Search for the cell housing the specified text and yield its [x, y] center coordinate. 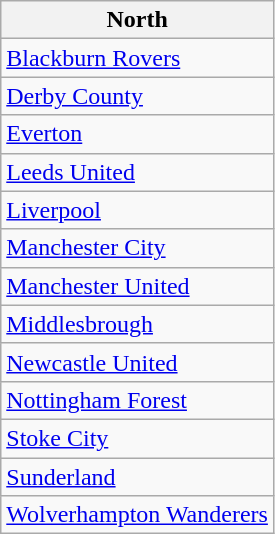
Everton [138, 134]
Stoke City [138, 438]
Wolverhampton Wanderers [138, 515]
Nottingham Forest [138, 400]
Blackburn Rovers [138, 58]
Manchester City [138, 248]
Sunderland [138, 477]
Middlesbrough [138, 324]
Leeds United [138, 172]
Derby County [138, 96]
Newcastle United [138, 362]
Manchester United [138, 286]
Liverpool [138, 210]
North [138, 20]
